Return [x, y] of the center of cell containing provided text 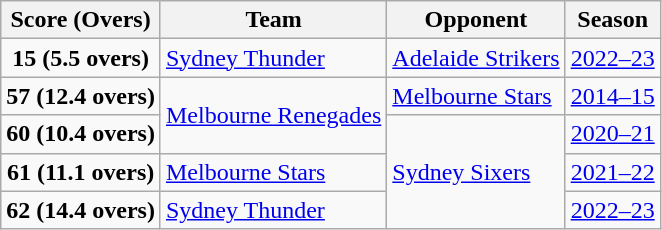
Score (Overs) [81, 20]
Season [612, 20]
62 (14.4 overs) [81, 210]
Sydney Sixers [476, 172]
60 (10.4 overs) [81, 134]
15 (5.5 overs) [81, 58]
Team [273, 20]
Opponent [476, 20]
Adelaide Strikers [476, 58]
2021–22 [612, 172]
61 (11.1 overs) [81, 172]
2020–21 [612, 134]
Melbourne Renegades [273, 115]
57 (12.4 overs) [81, 96]
2014–15 [612, 96]
